Scan for the cell matching the given text and deliver its [x, y] coordinate at center. 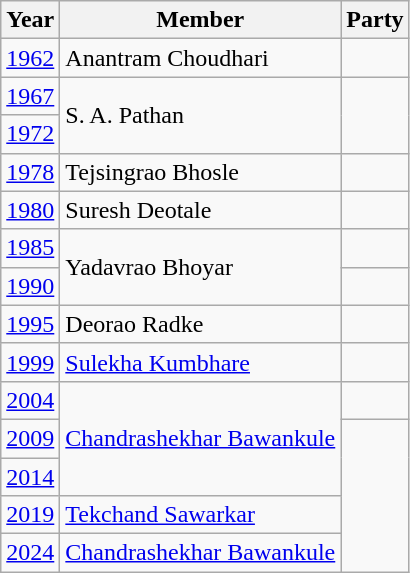
Yadavrao Bhoyar [200, 267]
2024 [30, 553]
1990 [30, 286]
1985 [30, 248]
1995 [30, 324]
1962 [30, 58]
1980 [30, 210]
Member [200, 20]
2019 [30, 515]
S. A. Pathan [200, 115]
Tekchand Sawarkar [200, 515]
Tejsingrao Bhosle [200, 172]
1967 [30, 96]
Deorao Radke [200, 324]
Party [375, 20]
Suresh Deotale [200, 210]
2014 [30, 477]
Year [30, 20]
1972 [30, 134]
2004 [30, 400]
Sulekha Kumbhare [200, 362]
Anantram Choudhari [200, 58]
1999 [30, 362]
2009 [30, 438]
1978 [30, 172]
